Scan for the cell matching the given text and deliver its (x, y) coordinate at center. 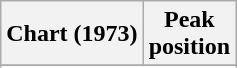
Peakposition (189, 34)
Chart (1973) (72, 34)
